Search for the cell housing the specified text and yield its [x, y] center coordinate. 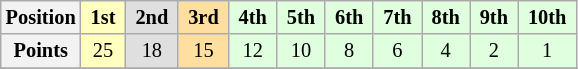
8th [446, 17]
6th [349, 17]
1st [104, 17]
Position [41, 17]
4th [253, 17]
10th [547, 17]
2nd [152, 17]
25 [104, 51]
4 [446, 51]
5th [301, 17]
10 [301, 51]
18 [152, 51]
7th [397, 17]
3rd [203, 17]
2 [494, 51]
12 [253, 51]
9th [494, 17]
8 [349, 51]
6 [397, 51]
Points [41, 51]
1 [547, 51]
15 [203, 51]
